Capture the cell that displays the provided text and extract its (X, Y) central coordinate. 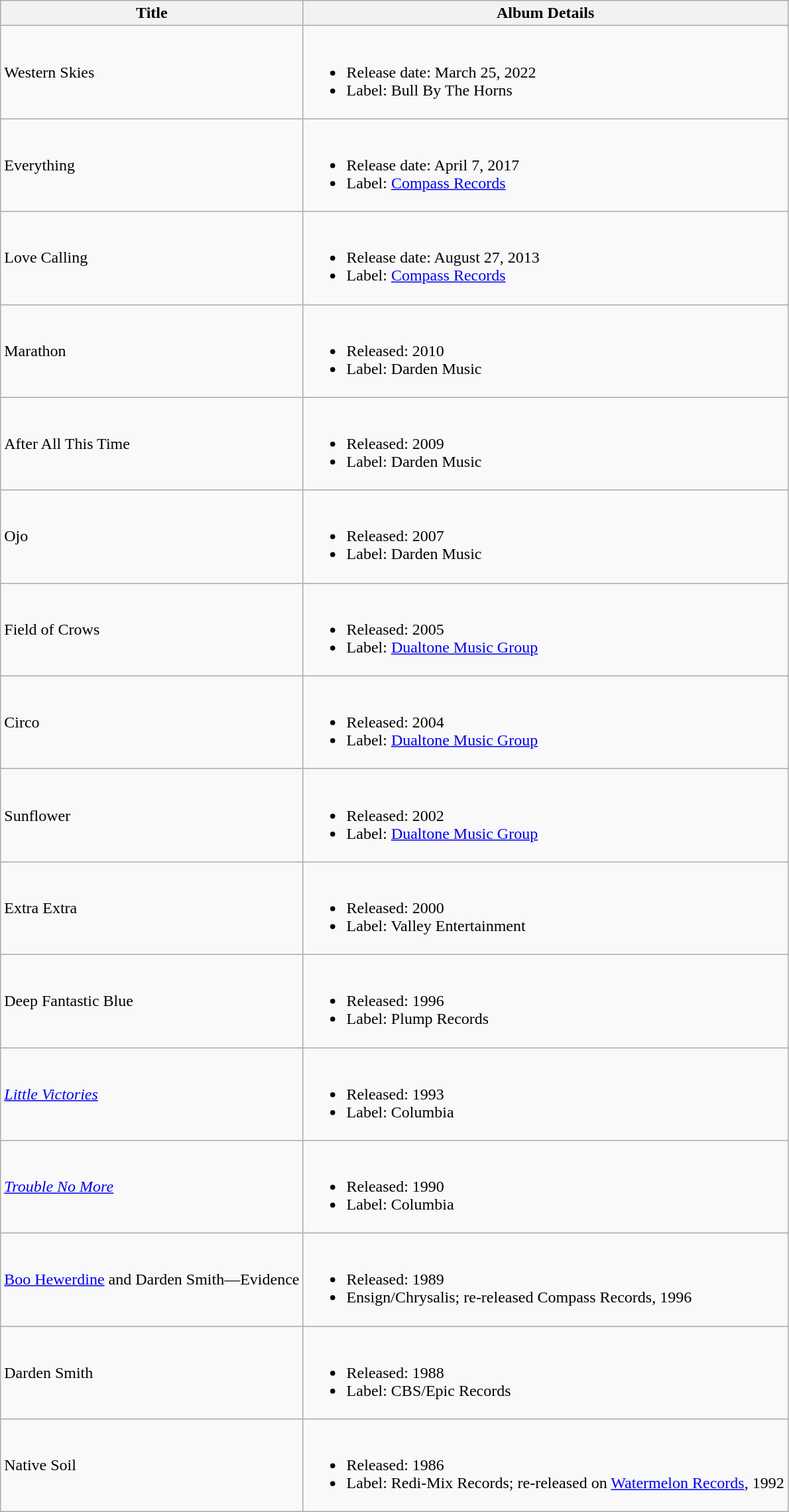
Released: 2004Label: Dualtone Music Group (545, 722)
Native Soil (152, 1466)
Released: 2007Label: Darden Music (545, 536)
Ojo (152, 536)
Album Details (545, 13)
Released: 2000Label: Valley Entertainment (545, 908)
Marathon (152, 351)
Release date: August 27, 2013Label: Compass Records (545, 258)
Boo Hewerdine and Darden Smith—Evidence (152, 1280)
Released: 2010Label: Darden Music (545, 351)
Western Skies (152, 72)
Extra Extra (152, 908)
Darden Smith (152, 1373)
Released: 2005Label: Dualtone Music Group (545, 629)
Released: 1993Label: Columbia (545, 1094)
Released: 2002Label: Dualtone Music Group (545, 815)
Field of Crows (152, 629)
After All This Time (152, 444)
Release date: April 7, 2017Label: Compass Records (545, 165)
Title (152, 13)
Sunflower (152, 815)
Released: 1989Ensign/Chrysalis; re-released Compass Records, 1996 (545, 1280)
Released: 1988Label: CBS/Epic Records (545, 1373)
Release date: March 25, 2022Label: Bull By The Horns (545, 72)
Released: 1990Label: Columbia (545, 1187)
Released: 2009Label: Darden Music (545, 444)
Deep Fantastic Blue (152, 1001)
Released: 1986Label: Redi-Mix Records; re-released on Watermelon Records, 1992 (545, 1466)
Little Victories (152, 1094)
Love Calling (152, 258)
Released: 1996Label: Plump Records (545, 1001)
Trouble No More (152, 1187)
Circo (152, 722)
Everything (152, 165)
